From the cell containing the given text, extract its center point as [X, Y] coordinate. 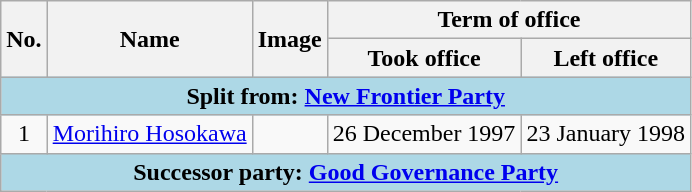
Morihiro Hosokawa [150, 134]
23 January 1998 [606, 134]
Took office [424, 58]
Name [150, 39]
Left office [606, 58]
No. [24, 39]
26 December 1997 [424, 134]
Image [290, 39]
Successor party: Good Governance Party [346, 172]
1 [24, 134]
Split from: New Frontier Party [346, 96]
Term of office [508, 20]
